Extract the [X, Y] coordinate from the center of the cell holding the provided text.  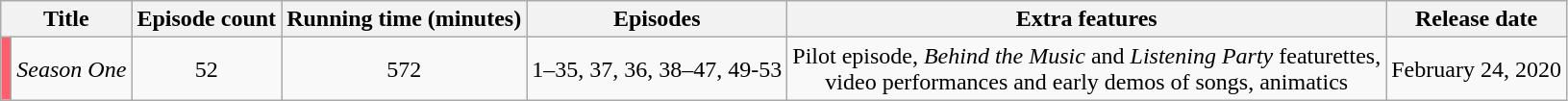
572 [404, 69]
1–35, 37, 36, 38–47, 49-53 [658, 69]
Title [66, 19]
Extra features [1086, 19]
February 24, 2020 [1477, 69]
52 [207, 69]
Pilot episode, Behind the Music and Listening Party featurettes,video performances and early demos of songs, animatics [1086, 69]
Episodes [658, 19]
Release date [1477, 19]
Episode count [207, 19]
Running time (minutes) [404, 19]
Season One [71, 69]
